Capture the cell that displays the provided text and extract its [x, y] central coordinate. 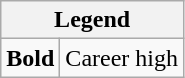
Legend [92, 20]
Bold [30, 58]
Career high [122, 58]
